Return (x, y) of the center of cell containing provided text 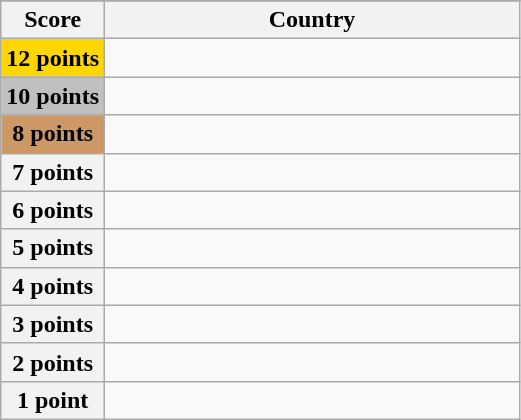
6 points (53, 210)
7 points (53, 172)
8 points (53, 134)
Score (53, 20)
12 points (53, 58)
5 points (53, 248)
4 points (53, 286)
3 points (53, 324)
2 points (53, 362)
1 point (53, 400)
10 points (53, 96)
Country (312, 20)
